Scan for the cell matching the given text and deliver its (X, Y) coordinate at center. 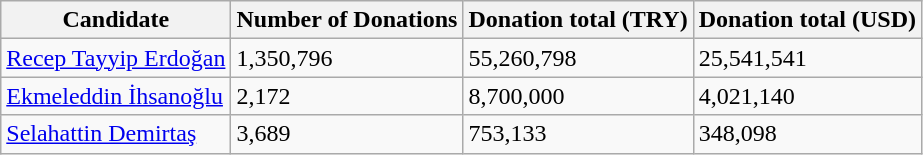
55,260,798 (578, 58)
Recep Tayyip Erdoğan (116, 58)
Candidate (116, 20)
25,541,541 (807, 58)
Selahattin Demirtaş (116, 134)
753,133 (578, 134)
Donation total (TRY) (578, 20)
Number of Donations (347, 20)
1,350,796 (347, 58)
2,172 (347, 96)
348,098 (807, 134)
8,700,000 (578, 96)
4,021,140 (807, 96)
3,689 (347, 134)
Donation total (USD) (807, 20)
Ekmeleddin İhsanoğlu (116, 96)
